Return the [x, y] coordinate for the center point of the cell that contains the specified text.  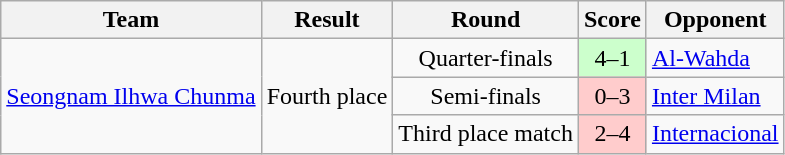
0–3 [612, 96]
2–4 [612, 134]
Result [327, 20]
4–1 [612, 58]
Internacional [715, 134]
Third place match [486, 134]
Team [131, 20]
Seongnam Ilhwa Chunma [131, 96]
Fourth place [327, 96]
Semi-finals [486, 96]
Al-Wahda [715, 58]
Inter Milan [715, 96]
Opponent [715, 20]
Score [612, 20]
Round [486, 20]
Quarter-finals [486, 58]
